Scan for the cell matching the given text and deliver its (x, y) coordinate at center. 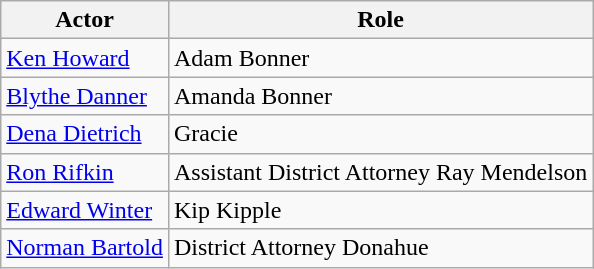
Edward Winter (85, 210)
Amanda Bonner (380, 96)
Gracie (380, 134)
Assistant District Attorney Ray Mendelson (380, 172)
District Attorney Donahue (380, 248)
Actor (85, 20)
Ron Rifkin (85, 172)
Kip Kipple (380, 210)
Norman Bartold (85, 248)
Role (380, 20)
Adam Bonner (380, 58)
Dena Dietrich (85, 134)
Blythe Danner (85, 96)
Ken Howard (85, 58)
